Extract the (X, Y) coordinate from the center of the cell holding the provided text.  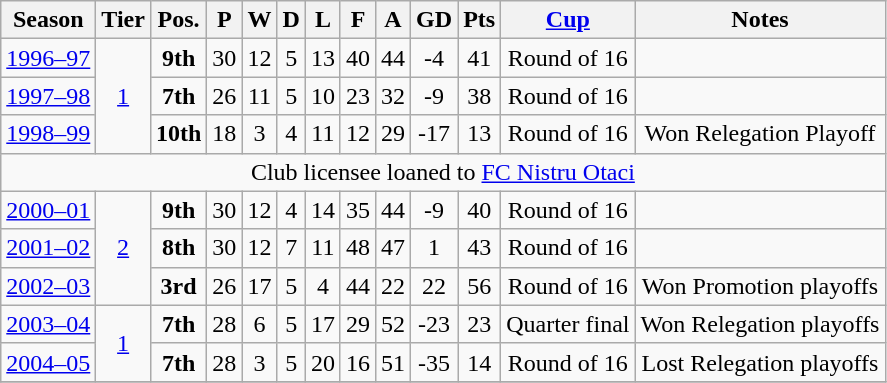
2003–04 (48, 324)
51 (392, 362)
Won Relegation Playoff (760, 134)
A (392, 20)
Won Promotion playoffs (760, 286)
Won Relegation playoffs (760, 324)
Pts (480, 20)
Pos. (178, 20)
8th (178, 248)
Season (48, 20)
10 (322, 96)
P (224, 20)
16 (358, 362)
W (260, 20)
D (291, 20)
2001–02 (48, 248)
Tier (124, 20)
2004–05 (48, 362)
56 (480, 286)
Club licensee loaned to FC Nistru Otaci (443, 172)
2002–03 (48, 286)
1998–99 (48, 134)
32 (392, 96)
-17 (434, 134)
18 (224, 134)
Cup (568, 20)
10th (178, 134)
-4 (434, 58)
Quarter final (568, 324)
L (322, 20)
43 (480, 248)
47 (392, 248)
41 (480, 58)
35 (358, 210)
48 (358, 248)
GD (434, 20)
2 (124, 248)
1997–98 (48, 96)
2000–01 (48, 210)
F (358, 20)
-35 (434, 362)
3rd (178, 286)
Lost Relegation playoffs (760, 362)
52 (392, 324)
20 (322, 362)
7 (291, 248)
6 (260, 324)
38 (480, 96)
Notes (760, 20)
1996–97 (48, 58)
-23 (434, 324)
